Identify which cell holds the provided text, then report its (x, y) central coordinate. 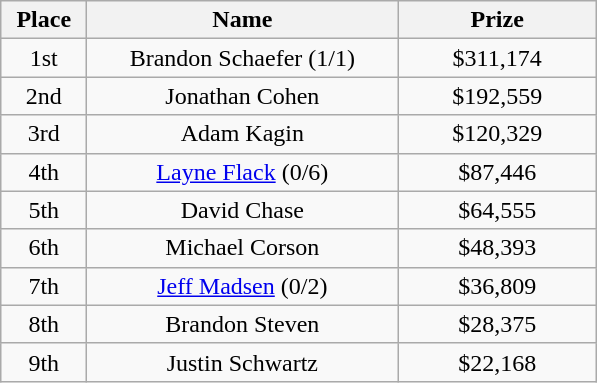
$36,809 (498, 286)
9th (44, 362)
Brandon Steven (242, 324)
Name (242, 20)
Adam Kagin (242, 134)
Michael Corson (242, 248)
8th (44, 324)
Prize (498, 20)
2nd (44, 96)
Jeff Madsen (0/2) (242, 286)
$87,446 (498, 172)
4th (44, 172)
Jonathan Cohen (242, 96)
$22,168 (498, 362)
$64,555 (498, 210)
$120,329 (498, 134)
7th (44, 286)
3rd (44, 134)
1st (44, 58)
$192,559 (498, 96)
$48,393 (498, 248)
David Chase (242, 210)
5th (44, 210)
Brandon Schaefer (1/1) (242, 58)
Justin Schwartz (242, 362)
$311,174 (498, 58)
Layne Flack (0/6) (242, 172)
6th (44, 248)
Place (44, 20)
$28,375 (498, 324)
